Output the [x, y] coordinate of the center of the cell containing the given text.  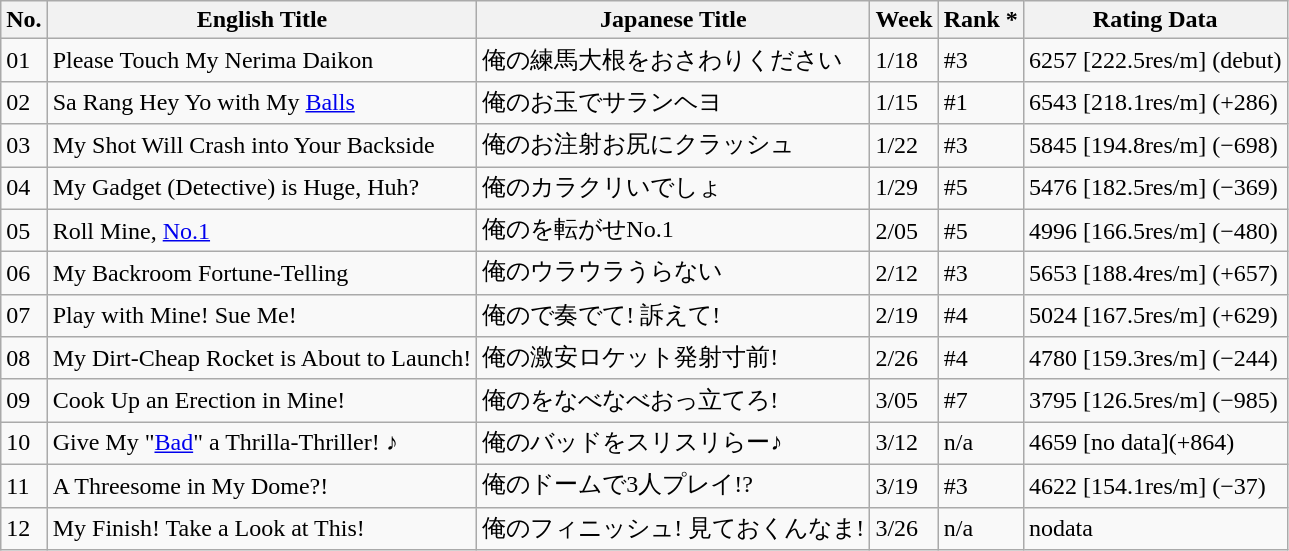
5653 [188.4res/m] (+657) [1155, 274]
俺ので奏でて! 訴えて! [674, 316]
05 [24, 230]
Japanese Title [674, 20]
#1 [980, 102]
My Shot Will Crash into Your Backside [262, 146]
My Dirt-Cheap Rocket is About to Launch! [262, 358]
俺のお注射お尻にクラッシュ [674, 146]
Play with Mine! Sue Me! [262, 316]
6543 [218.1res/m] (+286) [1155, 102]
2/26 [904, 358]
09 [24, 400]
03 [24, 146]
2/05 [904, 230]
My Finish! Take a Look at This! [262, 528]
4996 [166.5res/m] (−480) [1155, 230]
04 [24, 188]
俺のバッドをスリスリらー♪ [674, 444]
12 [24, 528]
俺のカラクリいでしょ [674, 188]
3/05 [904, 400]
No. [24, 20]
2/12 [904, 274]
08 [24, 358]
6257 [222.5res/m] (debut) [1155, 60]
俺のドームで3人プレイ!? [674, 486]
俺のをなべなべおっ立てろ! [674, 400]
俺のフィニッシュ! 見ておくんなま! [674, 528]
1/15 [904, 102]
#7 [980, 400]
My Backroom Fortune-Telling [262, 274]
3/19 [904, 486]
5476 [182.5res/m] (−369) [1155, 188]
Give My "Bad" a Thrilla-Thriller! ♪ [262, 444]
10 [24, 444]
My Gadget (Detective) is Huge, Huh? [262, 188]
01 [24, 60]
11 [24, 486]
5845 [194.8res/m] (−698) [1155, 146]
4780 [159.3res/m] (−244) [1155, 358]
Sa Rang Hey Yo with My Balls [262, 102]
07 [24, 316]
俺のを転がせNo.1 [674, 230]
06 [24, 274]
3795 [126.5res/m] (−985) [1155, 400]
Week [904, 20]
Roll Mine, No.1 [262, 230]
A Threesome in My Dome?! [262, 486]
1/22 [904, 146]
English Title [262, 20]
Cook Up an Erection in Mine! [262, 400]
俺の激安ロケット発射寸前! [674, 358]
俺の練馬大根をおさわりください [674, 60]
俺のウラウラうらない [674, 274]
3/26 [904, 528]
2/19 [904, 316]
4622 [154.1res/m] (−37) [1155, 486]
3/12 [904, 444]
02 [24, 102]
Please Touch My Nerima Daikon [262, 60]
nodata [1155, 528]
俺のお玉でサランヘヨ [674, 102]
Rank * [980, 20]
Rating Data [1155, 20]
1/18 [904, 60]
5024 [167.5res/m] (+629) [1155, 316]
1/29 [904, 188]
4659 [no data](+864) [1155, 444]
